Extract the (X, Y) coordinate from the center of the cell holding the provided text.  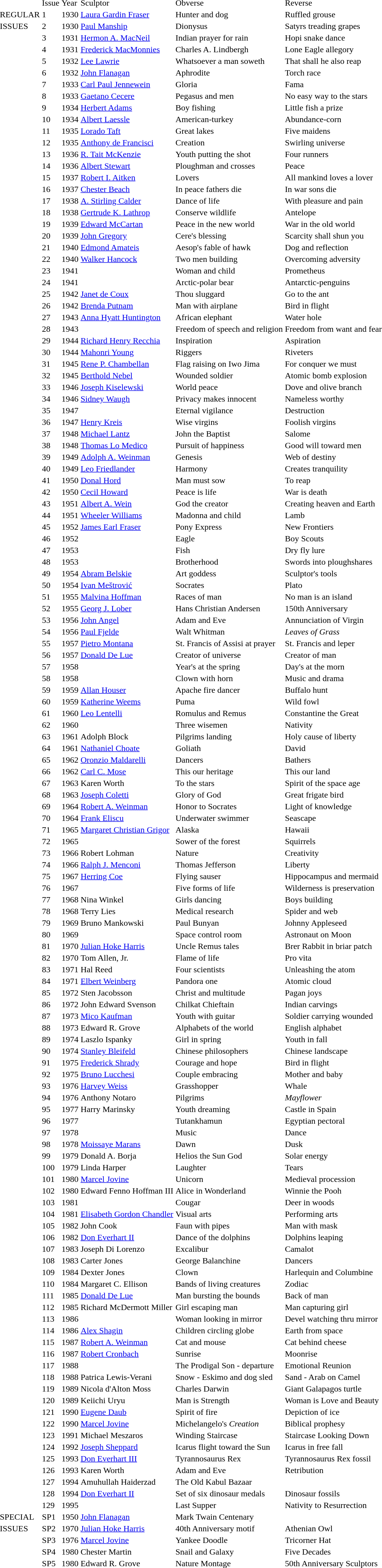
Anthony de Francisci (127, 143)
Hans Christian Andersen (229, 608)
Year's at the spring (229, 667)
Three wisemen (229, 725)
48 (50, 562)
88 (50, 1028)
Sten Jacobsson (127, 993)
Joseph Di Lorenzo (127, 1249)
Tyrannosaurus Rex (229, 1459)
Visual arts (229, 1214)
Puma (229, 702)
Nina Winkel (127, 900)
Margaret C. Ellison (127, 1284)
St. Francis of Assisi at prayer (229, 643)
8 (50, 96)
82 (50, 958)
90 (50, 1051)
Robert Cronbach (127, 1354)
32 (50, 376)
Elisabeth Gordon Chandler (127, 1214)
Sunrise (229, 1354)
Chester Martin (127, 1552)
92 (50, 1074)
SP1 (50, 1517)
Flying sauser (229, 876)
64 (50, 748)
91 (50, 1063)
Children circling globe (229, 1330)
Eugene Daub (127, 1412)
Janet de Coux (127, 294)
Brotherhood (229, 562)
59 (50, 690)
127 (50, 1482)
Girl in spring (229, 1039)
Two men building (229, 259)
86 (50, 1004)
Laughter (229, 1167)
Frederick MacMonnies (127, 49)
27 (50, 317)
Ploughman and crosses (229, 166)
45 (50, 527)
Walker Hancock (127, 259)
1991 (70, 1435)
107 (50, 1249)
Elbert Weinberg (127, 981)
Chilkat Chieftain (229, 1004)
Berthold Nebel (127, 376)
Nature (229, 853)
74 (50, 865)
56 (50, 655)
John Edward Svenson (127, 1004)
The Prodigal Son - departure (229, 1365)
119 (50, 1389)
Laura Gardin Fraser (127, 14)
Alphabets of the world (229, 1028)
Helios the Sun God (229, 1156)
Herbert Adams (127, 108)
Flame of life (229, 958)
Wounded soldier (229, 376)
Keiichi Uryu (127, 1400)
Harmony (229, 469)
Peace is life (229, 492)
Paul Manship (127, 26)
Moissaye Marans (127, 1144)
105 (50, 1226)
18 (50, 212)
Thomas Lo Medico (127, 445)
Albert Stewart (127, 166)
Pietro Montana (127, 643)
Lorado Taft (127, 131)
Rene P. Chambellan (127, 364)
19 (50, 224)
Cere's blessing (229, 236)
Georg J. Lober (127, 608)
Linda Harper (127, 1167)
22 (50, 259)
125 (50, 1459)
George Balanchine (229, 1261)
21 (50, 247)
Hunter and dog (229, 14)
Adolph A. Weinman (127, 457)
101 (50, 1179)
Alex Shagin (127, 1330)
2 (50, 26)
Donal Hord (127, 480)
R. Tait McKenzie (127, 154)
16 (50, 189)
83 (50, 969)
Anna Hyatt Huntington (127, 317)
31 (50, 364)
51 (50, 597)
124 (50, 1447)
13 (50, 154)
Excalibur (229, 1249)
15 (50, 178)
Music (229, 1133)
Oronzio Maldarelli (127, 760)
Don Everhart III (127, 1459)
30 (50, 352)
116 (50, 1354)
126 (50, 1470)
Tutankhamun (229, 1121)
108 (50, 1261)
Amuhullah Haiderzad (127, 1482)
53 (50, 620)
110 (50, 1284)
Robert Lohman (127, 853)
Goliath (229, 748)
Sidney Waugh (127, 399)
35 (50, 410)
Dawn (229, 1144)
Genesis (229, 457)
Alaska (229, 830)
Whatsoever a man soweth (229, 61)
Pandora one (229, 981)
Medical research (229, 911)
Youth dreaming (229, 1109)
Harvey Weiss (127, 1086)
Edward Fenno Hoffman III (127, 1191)
70 (50, 818)
39 (50, 457)
5 (50, 61)
114 (50, 1330)
33 (50, 387)
112 (50, 1307)
3 (50, 38)
Carl Paul Jennewein (127, 84)
Socrates (229, 585)
106 (50, 1237)
109 (50, 1272)
Anthony Notaro (127, 1098)
Madonna and child (229, 515)
Paul Bunyan (229, 923)
Laszlo Ispanky (127, 1039)
87 (50, 1016)
121 (50, 1412)
Pilgrims landing (229, 737)
Donald A. Borja (127, 1156)
47 (50, 550)
118 (50, 1377)
Charles A. Lindbergh (229, 49)
Thomas Jefferson (229, 865)
24 (50, 282)
60 (50, 702)
62 (50, 725)
Romulus and Remus (229, 713)
Albert A. Wein (127, 504)
Chinese philosophers (229, 1051)
John Gregory (127, 236)
Mico Kaufman (127, 1016)
55 (50, 643)
Man with airplane (229, 306)
Clown with horn (229, 678)
100 (50, 1167)
Walt Whitman (229, 632)
Bruno Mankowski (127, 923)
25 (50, 294)
58 (50, 678)
Bruno Lucchesi (127, 1074)
John the Baptist (229, 434)
Patrica Lewis-Verani (127, 1377)
SP2 (50, 1528)
Last Supper (229, 1505)
Joseph Sheppard (127, 1447)
Dance of the dolphins (229, 1237)
Cat and mouse (229, 1342)
Edward McCartan (127, 224)
7 (50, 84)
Youth putting the shot (229, 154)
52 (50, 608)
Herring Coe (127, 876)
Indian prayer for rain (229, 38)
This our heritage (229, 771)
Faun with pipes (229, 1226)
63 (50, 737)
Nathaniel Choate (127, 748)
Girls dancing (229, 900)
79 (50, 923)
Frederick Shrady (127, 1063)
98 (50, 1144)
43 (50, 504)
68 (50, 795)
57 (50, 667)
69 (50, 806)
1992 (70, 1447)
Edward R. Grove (127, 1028)
29 (50, 341)
17 (50, 201)
Terry Lies (127, 911)
World peace (229, 387)
American-turkey (229, 119)
Frank Eliscu (127, 818)
Boy fishing (229, 108)
11 (50, 131)
Arctic-polar bear (229, 282)
Great lakes (229, 131)
65 (50, 760)
95 (50, 1109)
Lovers (229, 178)
Grasshopper (229, 1086)
Five forms of life (229, 888)
Brenda Putnam (127, 306)
Privacy makes innocent (229, 399)
Leo Friedlander (127, 469)
Ralph J. Menconi (127, 865)
103 (50, 1202)
Cecil Howard (127, 492)
76 (50, 888)
26 (50, 306)
Bands of living creatures (229, 1284)
Edmond Amateis (127, 247)
Pony Express (229, 527)
Leo Lentelli (127, 713)
Alice in Wonderland (229, 1191)
Carter Jones (127, 1261)
50 (50, 585)
Carl C. Mose (127, 771)
Michael Meszaros (127, 1435)
Lee Lawrie (127, 61)
Wheeler Williams (127, 515)
66 (50, 771)
Aphrodite (229, 73)
Creation (229, 143)
Eternal vigilance (229, 410)
Riggers (229, 352)
Inspiration (229, 341)
94 (50, 1098)
Aesop's fable of hawk (229, 247)
African elephant (229, 317)
Art goddess (229, 573)
Adolph Block (127, 737)
Pursuit of happiness (229, 445)
49 (50, 573)
111 (50, 1296)
80 (50, 935)
To the stars (229, 783)
75 (50, 876)
In peace fathers die (229, 189)
Nicola d'Alton Moss (127, 1389)
102 (50, 1191)
Wise virgins (229, 422)
Gaetano Cecere (127, 96)
Woman looking in mirror (229, 1319)
10 (50, 119)
40th Anniversary motif (229, 1528)
Malvina Hoffman (127, 597)
Spirit of fire (229, 1412)
The Old Kabul Bazaar (229, 1482)
Richard Henry Recchia (127, 341)
Couple embracing (229, 1074)
78 (50, 911)
20 (50, 236)
Gertrude K. Lathrop (127, 212)
89 (50, 1039)
Abram Belskie (127, 573)
Tom Allen, Jr. (127, 958)
Chester Beach (127, 189)
Hermon A. MacNeil (127, 38)
9 (50, 108)
Space control room (229, 935)
Peace in the new world (229, 224)
Hal Reed (127, 969)
Joseph Coletti (127, 795)
85 (50, 993)
81 (50, 946)
Creator of universe (229, 655)
42 (50, 492)
John Angel (127, 620)
SP4 (50, 1552)
128 (50, 1494)
Dionysus (229, 26)
41 (50, 480)
12 (50, 143)
Michael Lantz (127, 434)
Mark Twain Centenary (229, 1517)
37 (50, 434)
129 (50, 1505)
Sower of the forest (229, 841)
SP3 (50, 1540)
Man must sow (229, 480)
61 (50, 713)
1995 (70, 1505)
Christ and multitude (229, 993)
Yankee Doodle (229, 1540)
Clown (229, 1272)
44 (50, 515)
Albert Laessle (127, 119)
Dancers (229, 760)
104 (50, 1214)
Freedom of speech and religion (229, 329)
Stanley Bleifeld (127, 1051)
4 (50, 49)
77 (50, 900)
123 (50, 1435)
Mahonri Young (127, 352)
Joseph Kiselewski (127, 387)
Eagle (229, 539)
67 (50, 783)
Pegasus and men (229, 96)
Unicorn (229, 1179)
6 (50, 73)
Underwater swimmer (229, 818)
97 (50, 1133)
Margaret Christian Grigor (127, 830)
God the creator (229, 504)
Michelangelo's Creation (229, 1424)
John Cook (127, 1226)
99 (50, 1156)
34 (50, 399)
84 (50, 981)
Thou sluggard (229, 294)
Harry Marinsky (127, 1109)
Winding Staircase (229, 1435)
1 (50, 14)
Henry Kreis (127, 422)
72 (50, 841)
120 (50, 1400)
Man bursting the bounds (229, 1296)
Katherine Weems (127, 702)
Glory of God (229, 795)
Snow - Eskimo and dog sled (229, 1377)
122 (50, 1424)
Courage and hope (229, 1063)
14 (50, 166)
40 (50, 469)
Woman and child (229, 271)
Gloria (229, 84)
Flag raising on Iwo Jima (229, 364)
Dance of life (229, 201)
Snail and Galaxy (229, 1552)
Four scientists (229, 969)
Icarus flight toward the Sun (229, 1447)
Cougar (229, 1202)
Paul Fjelde (127, 632)
Conserve wildlife (229, 212)
James Earl Fraser (127, 527)
38 (50, 445)
96 (50, 1121)
Pilgrims (229, 1098)
Allan Houser (127, 690)
Apache fire dancer (229, 690)
Youth with guitar (229, 1016)
Girl escaping man (229, 1307)
28 (50, 329)
23 (50, 271)
73 (50, 853)
Set of six dinosaur medals (229, 1494)
36 (50, 422)
Charles Darwin (229, 1389)
71 (50, 830)
46 (50, 539)
Dexter Jones (127, 1272)
54 (50, 632)
Honor to Socrates (229, 806)
Races of man (229, 597)
Robert I. Aitken (127, 178)
Richard McDermott Miller (127, 1307)
113 (50, 1319)
117 (50, 1365)
Man is Strength (229, 1400)
Ivan Meštrović (127, 585)
93 (50, 1086)
Fish (229, 550)
A. Stirling Calder (127, 201)
115 (50, 1342)
Uncle Remus tales (229, 946)
